Output the [x, y] coordinate of the center of the cell containing the given text.  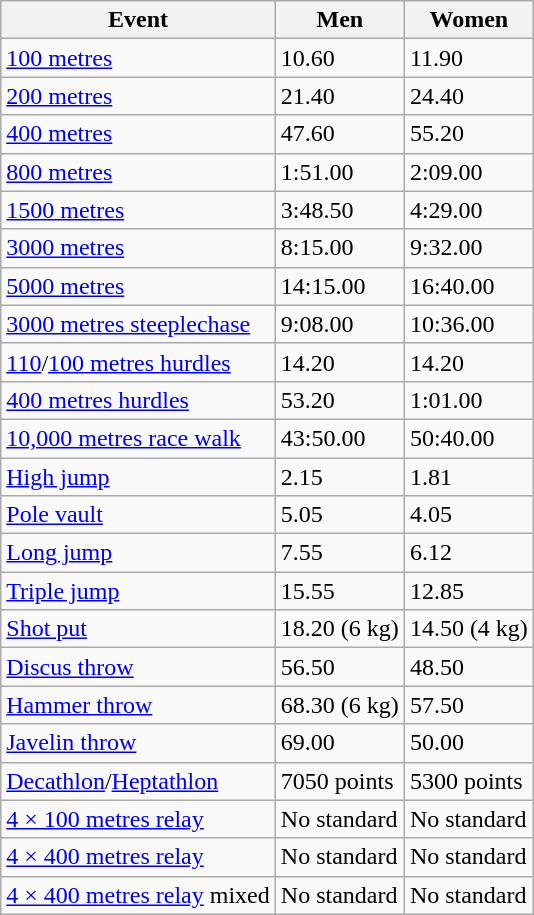
5300 points [468, 781]
50:40.00 [468, 438]
Event [138, 20]
8:15.00 [340, 248]
200 metres [138, 96]
4.05 [468, 515]
High jump [138, 477]
14.50 (4 kg) [468, 629]
57.50 [468, 705]
400 metres hurdles [138, 400]
1:51.00 [340, 172]
Decathlon/Heptathlon [138, 781]
110/100 metres hurdles [138, 362]
3000 metres [138, 248]
12.85 [468, 591]
5.05 [340, 515]
43:50.00 [340, 438]
2.15 [340, 477]
4 × 400 metres relay mixed [138, 895]
400 metres [138, 134]
2:09.00 [468, 172]
21.40 [340, 96]
9:08.00 [340, 324]
4 × 100 metres relay [138, 819]
5000 metres [138, 286]
11.90 [468, 58]
Javelin throw [138, 743]
1.81 [468, 477]
Women [468, 20]
14:15.00 [340, 286]
18.20 (6 kg) [340, 629]
Shot put [138, 629]
56.50 [340, 667]
3000 metres steeplechase [138, 324]
15.55 [340, 591]
4:29.00 [468, 210]
Pole vault [138, 515]
Triple jump [138, 591]
100 metres [138, 58]
Hammer throw [138, 705]
7050 points [340, 781]
24.40 [468, 96]
69.00 [340, 743]
10:36.00 [468, 324]
Men [340, 20]
Long jump [138, 553]
800 metres [138, 172]
53.20 [340, 400]
9:32.00 [468, 248]
68.30 (6 kg) [340, 705]
1500 metres [138, 210]
48.50 [468, 667]
Discus throw [138, 667]
50.00 [468, 743]
1:01.00 [468, 400]
3:48.50 [340, 210]
10,000 metres race walk [138, 438]
7.55 [340, 553]
47.60 [340, 134]
16:40.00 [468, 286]
10.60 [340, 58]
4 × 400 metres relay [138, 857]
6.12 [468, 553]
55.20 [468, 134]
